Pinpoint the cell where the given text exists, returning its [X, Y] midpoint coordinate. 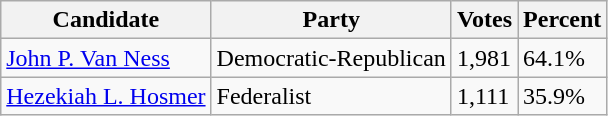
35.9% [562, 96]
Percent [562, 20]
64.1% [562, 58]
Hezekiah L. Hosmer [106, 96]
1,981 [484, 58]
1,111 [484, 96]
Party [331, 20]
Democratic-Republican [331, 58]
Federalist [331, 96]
Votes [484, 20]
John P. Van Ness [106, 58]
Candidate [106, 20]
